Search for the cell housing the specified text and yield its (X, Y) center coordinate. 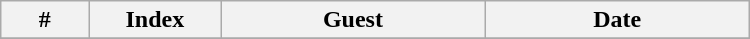
Index (155, 20)
# (45, 20)
Guest (353, 20)
Date (617, 20)
